Identify which cell holds the provided text, then report its [X, Y] central coordinate. 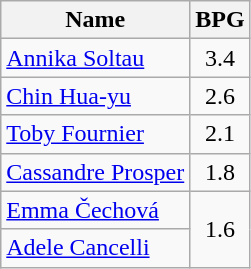
1.8 [220, 172]
Name [96, 20]
Adele Cancelli [96, 248]
2.1 [220, 134]
Emma Čechová [96, 210]
BPG [220, 20]
3.4 [220, 58]
Annika Soltau [96, 58]
2.6 [220, 96]
Cassandre Prosper [96, 172]
1.6 [220, 229]
Toby Fournier [96, 134]
Chin Hua-yu [96, 96]
